Extract the [x, y] coordinate from the center of the cell holding the provided text.  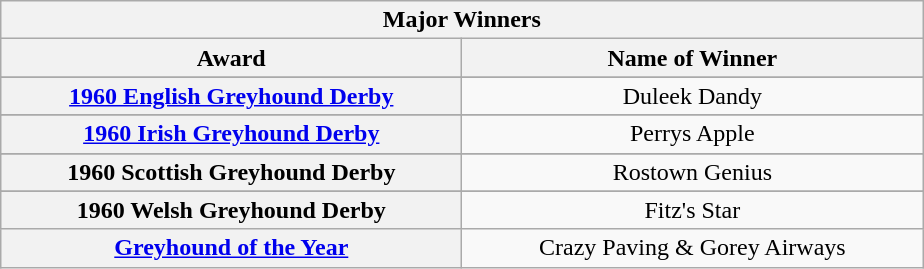
1960 English Greyhound Derby [232, 96]
Name of Winner [692, 58]
Major Winners [462, 20]
Fitz's Star [692, 210]
Crazy Paving & Gorey Airways [692, 248]
Duleek Dandy [692, 96]
1960 Scottish Greyhound Derby [232, 172]
1960 Irish Greyhound Derby [232, 134]
Rostown Genius [692, 172]
Award [232, 58]
Greyhound of the Year [232, 248]
1960 Welsh Greyhound Derby [232, 210]
Perrys Apple [692, 134]
